Find where the given text appears and provide that cell's center as [X, Y] coordinate. 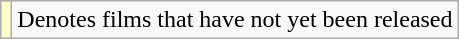
Denotes films that have not yet been released [235, 20]
